Extract the (x, y) coordinate from the center of the cell holding the provided text.  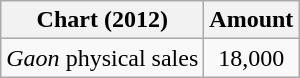
18,000 (252, 58)
Gaon physical sales (102, 58)
Chart (2012) (102, 20)
Amount (252, 20)
